Return [X, Y] of the center of cell containing provided text 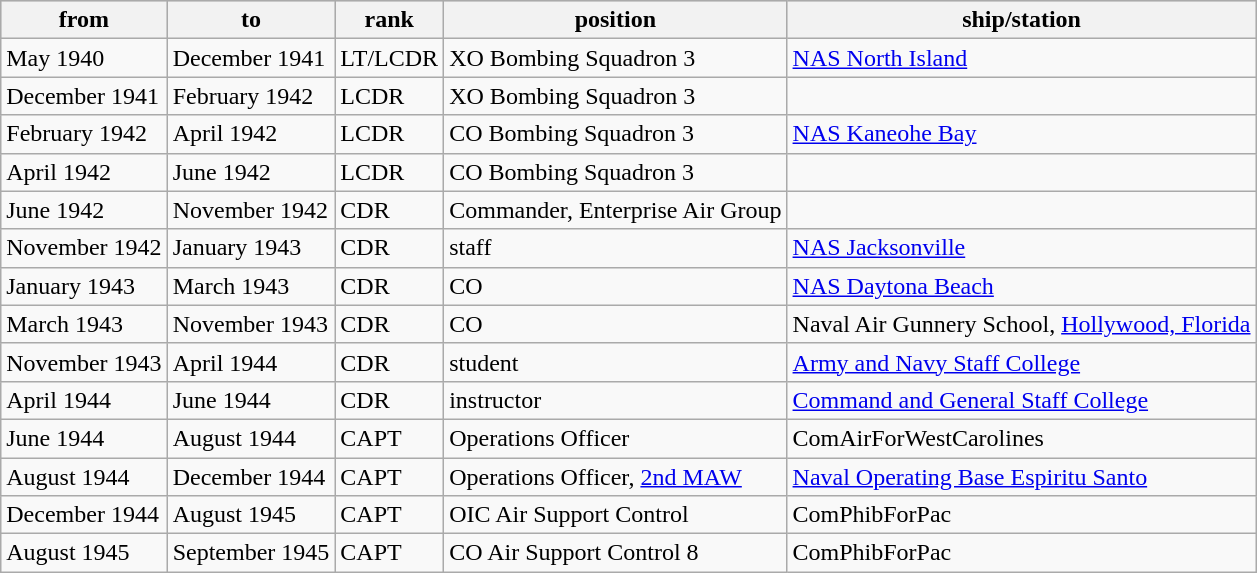
rank [390, 20]
CO Air Support Control 8 [616, 553]
LT/LCDR [390, 58]
Army and Navy Staff College [1022, 362]
staff [616, 248]
OIC Air Support Control [616, 515]
to [251, 20]
NAS Kaneohe Bay [1022, 134]
NAS Jacksonville [1022, 248]
Naval Air Gunnery School, Hollywood, Florida [1022, 324]
ComAirForWestCarolines [1022, 438]
May 1940 [84, 58]
Operations Officer [616, 438]
September 1945 [251, 553]
Naval Operating Base Espiritu Santo [1022, 477]
ship/station [1022, 20]
Operations Officer, 2nd MAW [616, 477]
Command and General Staff College [1022, 400]
student [616, 362]
position [616, 20]
from [84, 20]
NAS Daytona Beach [1022, 286]
instructor [616, 400]
NAS North Island [1022, 58]
Commander, Enterprise Air Group [616, 210]
